Locate the cell with the specified text and output its [x, y] center coordinate. 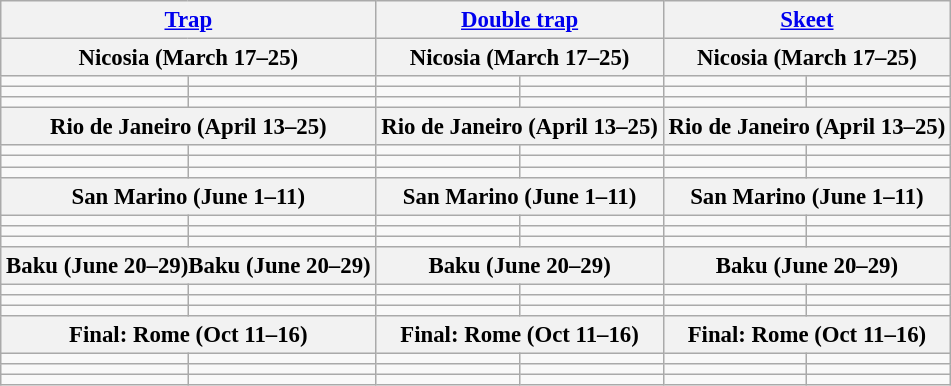
Trap [188, 20]
Skeet [806, 20]
Baku (June 20–29)Baku (June 20–29) [188, 266]
Double trap [520, 20]
